Determine the (x, y) coordinate at the center of the cell enclosing the given text.  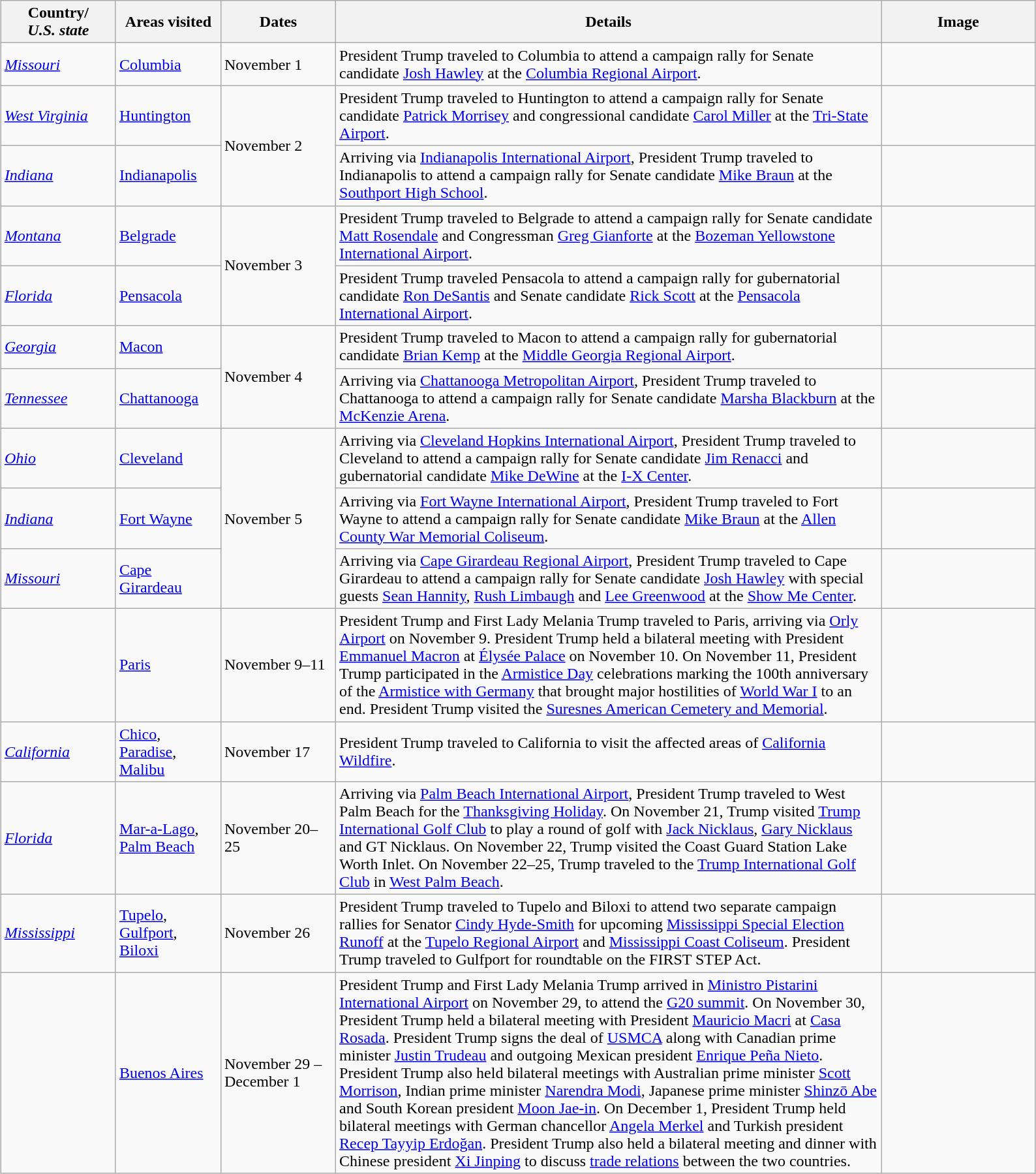
President Trump traveled to Macon to attend a campaign rally for gubernatorial candidate Brian Kemp at the Middle Georgia Regional Airport. (609, 347)
Mar-a-Lago, Palm Beach (168, 838)
Macon (168, 347)
Indianapolis (168, 176)
Image (958, 22)
Montana (58, 236)
November 29 – December 1 (278, 1073)
November 5 (278, 518)
November 3 (278, 266)
Cleveland (168, 458)
November 20–25 (278, 838)
West Virginia (58, 116)
President Trump traveled to California to visit the affected areas of California Wildfire. (609, 752)
November 2 (278, 146)
Fort Wayne (168, 518)
November 1 (278, 64)
November 17 (278, 752)
Ohio (58, 458)
Columbia (168, 64)
Georgia (58, 347)
November 9–11 (278, 664)
Chattanooga (168, 398)
Belgrade (168, 236)
President Trump traveled to Columbia to attend a campaign rally for Senate candidate Josh Hawley at the Columbia Regional Airport. (609, 64)
Areas visited (168, 22)
Dates (278, 22)
Details (609, 22)
Huntington (168, 116)
Paris (168, 664)
Tupelo, Gulfport, Biloxi (168, 933)
Tennessee (58, 398)
Chico, Paradise, Malibu (168, 752)
Mississippi (58, 933)
November 4 (278, 377)
Pensacola (168, 296)
Cape Girardeau (168, 578)
Country/U.S. state (58, 22)
Buenos Aires (168, 1073)
November 26 (278, 933)
California (58, 752)
